Determine the [X, Y] coordinate at the center of the cell enclosing the given text.  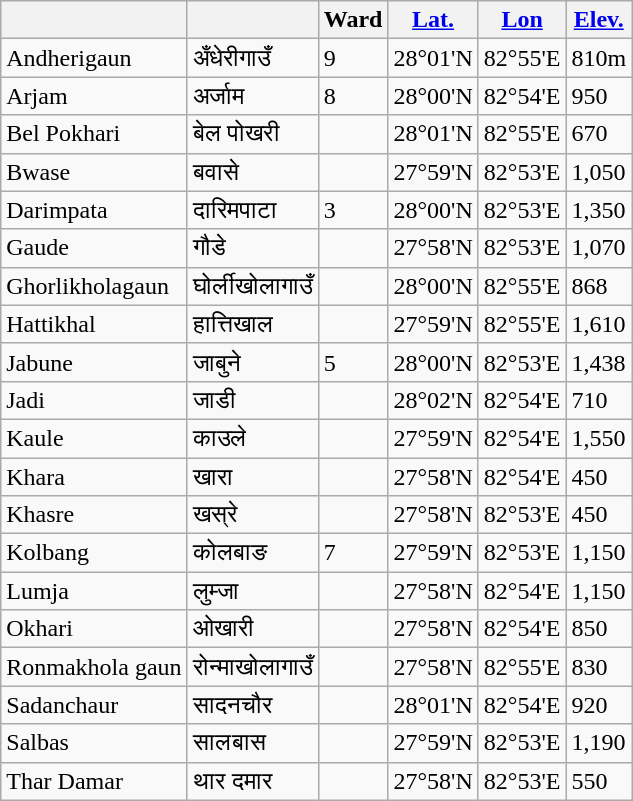
868 [599, 286]
रोन्माखोलागाउँ [252, 667]
7 [353, 553]
Arjam [94, 96]
830 [599, 667]
Thar Damar [94, 781]
काउले [252, 438]
1,438 [599, 362]
1,350 [599, 210]
28°02'N [433, 400]
Ronmakhola gaun [94, 667]
Kolbang [94, 553]
अँधेरीगाउँ [252, 58]
दारिमपाटा [252, 210]
Bel Pokhari [94, 134]
सालबास [252, 743]
Kaule [94, 438]
Bwase [94, 172]
3 [353, 210]
Darimpata [94, 210]
गौडे [252, 248]
Ghorlikholagaun [94, 286]
Jabune [94, 362]
920 [599, 705]
जाबुने [252, 362]
Lon [522, 20]
Lumja [94, 591]
Okhari [94, 629]
Gaude [94, 248]
सादनचौर [252, 705]
घोर्लीखोलागाउँ [252, 286]
लुम्जा [252, 591]
8 [353, 96]
Salbas [94, 743]
Elev. [599, 20]
810m [599, 58]
Ward [353, 20]
710 [599, 400]
9 [353, 58]
बवासे [252, 172]
हात्तिखाल [252, 324]
Khasre [94, 515]
1,070 [599, 248]
Lat. [433, 20]
Jadi [94, 400]
1,050 [599, 172]
Sadanchaur [94, 705]
850 [599, 629]
अर्जाम [252, 96]
Khara [94, 477]
Andherigaun [94, 58]
खारा [252, 477]
950 [599, 96]
550 [599, 781]
ओखारी [252, 629]
खस्रे [252, 515]
जाडी [252, 400]
670 [599, 134]
बेल पोखरी [252, 134]
1,190 [599, 743]
1,550 [599, 438]
5 [353, 362]
कोलबाङ [252, 553]
1,610 [599, 324]
Hattikhal [94, 324]
थार दमार [252, 781]
